Determine the [x, y] coordinate at the center of the cell enclosing the given text.  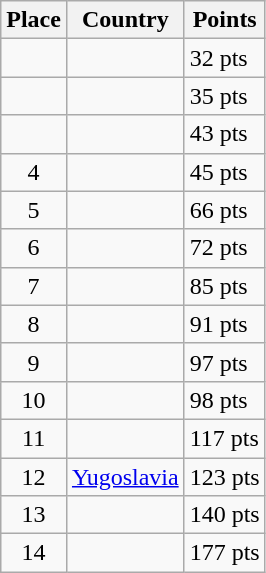
32 pts [224, 58]
45 pts [224, 172]
66 pts [224, 210]
10 [34, 400]
123 pts [224, 477]
6 [34, 248]
91 pts [224, 324]
13 [34, 515]
98 pts [224, 400]
85 pts [224, 286]
5 [34, 210]
Yugoslavia [125, 477]
Points [224, 20]
11 [34, 438]
117 pts [224, 438]
Country [125, 20]
43 pts [224, 134]
140 pts [224, 515]
12 [34, 477]
72 pts [224, 248]
35 pts [224, 96]
177 pts [224, 553]
8 [34, 324]
9 [34, 362]
14 [34, 553]
4 [34, 172]
7 [34, 286]
Place [34, 20]
97 pts [224, 362]
